Identify which cell holds the provided text, then report its (X, Y) central coordinate. 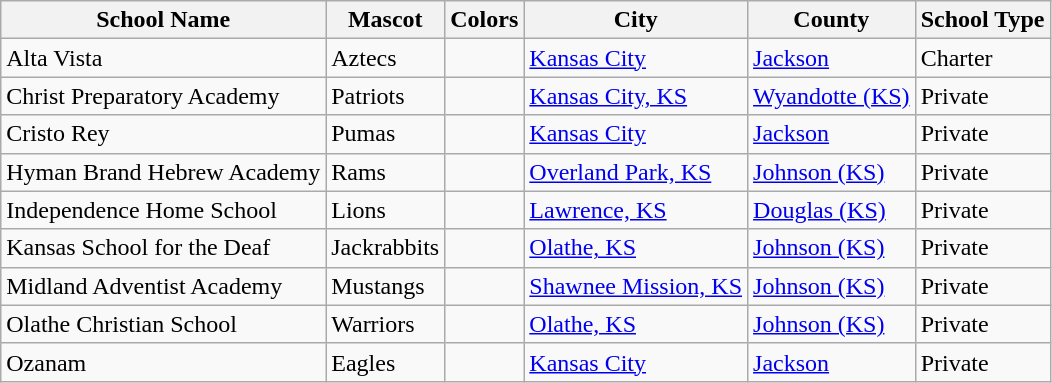
Shawnee Mission, KS (636, 286)
Cristo Rey (164, 134)
Colors (484, 20)
School Type (982, 20)
Olathe Christian School (164, 324)
Rams (386, 172)
Overland Park, KS (636, 172)
Pumas (386, 134)
Kansas School for the Deaf (164, 248)
Douglas (KS) (832, 210)
Hyman Brand Hebrew Academy (164, 172)
School Name (164, 20)
Lions (386, 210)
Ozanam (164, 362)
Christ Preparatory Academy (164, 96)
Patriots (386, 96)
Warriors (386, 324)
Charter (982, 58)
Wyandotte (KS) (832, 96)
Jackrabbits (386, 248)
Aztecs (386, 58)
Midland Adventist Academy (164, 286)
Alta Vista (164, 58)
Mustangs (386, 286)
Kansas City, KS (636, 96)
Mascot (386, 20)
City (636, 20)
Eagles (386, 362)
Lawrence, KS (636, 210)
Independence Home School (164, 210)
County (832, 20)
